For the text-containing cell, return its midpoint in [x, y] coordinate format. 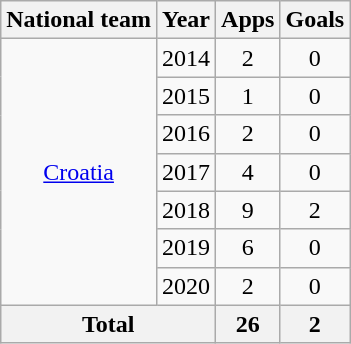
2014 [186, 58]
6 [248, 248]
2019 [186, 248]
Apps [248, 20]
Year [186, 20]
2015 [186, 96]
Total [108, 324]
4 [248, 172]
National team [79, 20]
2018 [186, 210]
1 [248, 96]
Goals [315, 20]
9 [248, 210]
2016 [186, 134]
2017 [186, 172]
2020 [186, 286]
26 [248, 324]
Croatia [79, 172]
